Search for the cell housing the specified text and yield its (x, y) center coordinate. 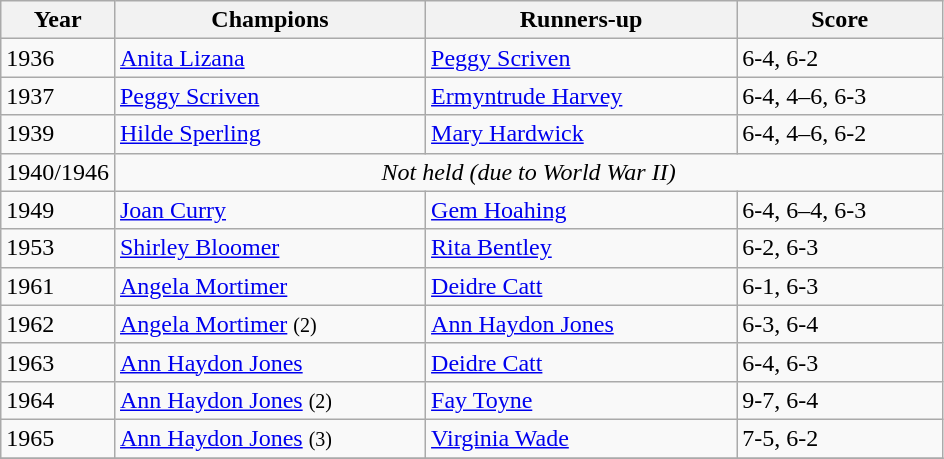
1963 (58, 362)
Shirley Bloomer (270, 248)
Not held (due to World War II) (528, 172)
Anita Lizana (270, 58)
Ann Haydon Jones (3) (270, 438)
1953 (58, 248)
Virginia Wade (582, 438)
6-4, 4–6, 6-2 (840, 134)
Mary Hardwick (582, 134)
6-3, 6-4 (840, 324)
1936 (58, 58)
7-5, 6-2 (840, 438)
6-4, 6-3 (840, 362)
Angela Mortimer (2) (270, 324)
Score (840, 20)
6-4, 6–4, 6-3 (840, 210)
Angela Mortimer (270, 286)
1964 (58, 400)
1965 (58, 438)
Ann Haydon Jones (2) (270, 400)
Gem Hoahing (582, 210)
1937 (58, 96)
Runners-up (582, 20)
1962 (58, 324)
Hilde Sperling (270, 134)
6-4, 6-2 (840, 58)
6-1, 6-3 (840, 286)
Rita Bentley (582, 248)
9-7, 6-4 (840, 400)
6-4, 4–6, 6-3 (840, 96)
Year (58, 20)
Ermyntrude Harvey (582, 96)
1961 (58, 286)
Joan Curry (270, 210)
1949 (58, 210)
1939 (58, 134)
Fay Toyne (582, 400)
Champions (270, 20)
6-2, 6-3 (840, 248)
1940/1946 (58, 172)
